Find where the given text appears and provide that cell's center as [X, Y] coordinate. 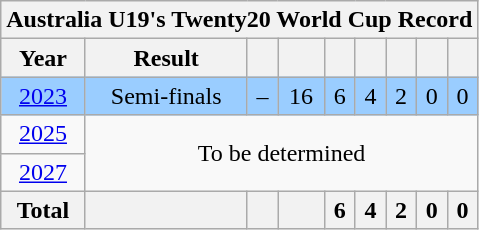
To be determined [282, 153]
Total [43, 210]
2023 [43, 96]
Year [43, 58]
Semi-finals [166, 96]
Australia U19's Twenty20 World Cup Record [240, 20]
16 [302, 96]
2025 [43, 134]
2027 [43, 172]
Result [166, 58]
– [262, 96]
